Detect which cell encompasses the target text, then output its (x, y) center coordinate. 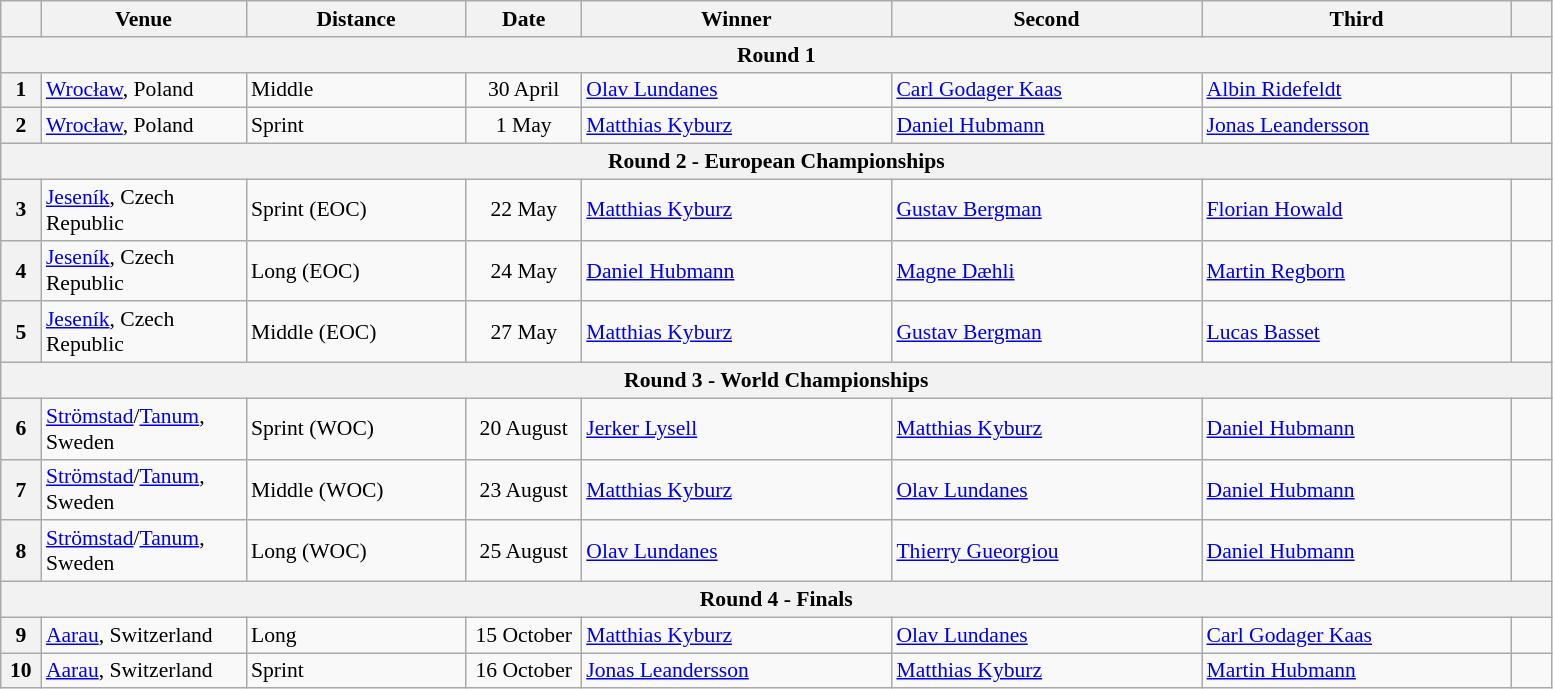
Round 2 - European Championships (776, 162)
1 (21, 90)
Albin Ridefeldt (1357, 90)
Date (524, 19)
Round 4 - Finals (776, 600)
Winner (736, 19)
Sprint (WOC) (356, 428)
Third (1357, 19)
4 (21, 270)
24 May (524, 270)
Middle (EOC) (356, 332)
16 October (524, 671)
30 April (524, 90)
8 (21, 552)
Middle (WOC) (356, 490)
Venue (144, 19)
Round 3 - World Championships (776, 381)
20 August (524, 428)
7 (21, 490)
Jerker Lysell (736, 428)
2 (21, 126)
Long (EOC) (356, 270)
3 (21, 210)
22 May (524, 210)
Martin Regborn (1357, 270)
1 May (524, 126)
Long (WOC) (356, 552)
Long (356, 635)
Magne Dæhli (1046, 270)
23 August (524, 490)
Thierry Gueorgiou (1046, 552)
Sprint (EOC) (356, 210)
Distance (356, 19)
27 May (524, 332)
10 (21, 671)
9 (21, 635)
Round 1 (776, 55)
Lucas Basset (1357, 332)
15 October (524, 635)
Florian Howald (1357, 210)
6 (21, 428)
Martin Hubmann (1357, 671)
Middle (356, 90)
25 August (524, 552)
Second (1046, 19)
5 (21, 332)
